Output the [X, Y] coordinate of the center of the cell containing the given text.  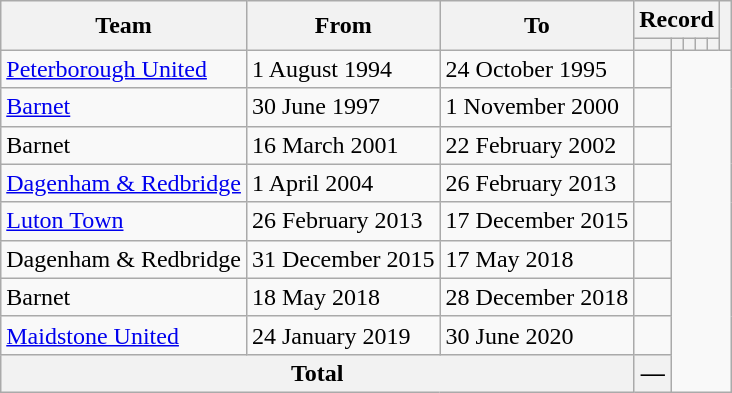
To [537, 26]
Record [677, 20]
Luton Town [124, 221]
— [653, 373]
17 May 2018 [537, 259]
From [343, 26]
30 June 1997 [343, 107]
Total [318, 373]
24 October 1995 [537, 69]
Team [124, 26]
1 April 2004 [343, 183]
24 January 2019 [343, 335]
Maidstone United [124, 335]
17 December 2015 [537, 221]
22 February 2002 [537, 145]
16 March 2001 [343, 145]
18 May 2018 [343, 297]
30 June 2020 [537, 335]
1 November 2000 [537, 107]
Peterborough United [124, 69]
1 August 1994 [343, 69]
28 December 2018 [537, 297]
31 December 2015 [343, 259]
